Return [X, Y] of the center of cell containing provided text 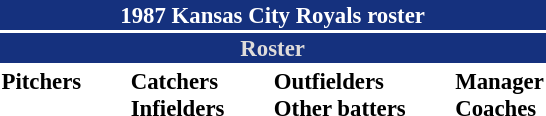
Roster [272, 48]
1987 Kansas City Royals roster [272, 15]
